Return [X, Y] of the center of cell containing provided text 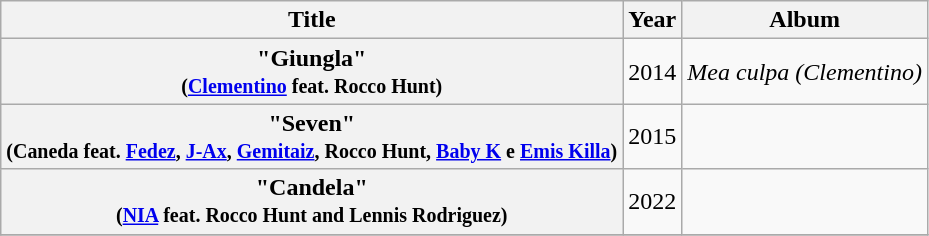
2015 [652, 136]
"Giungla"(Clementino feat. Rocco Hunt) [312, 72]
Year [652, 20]
2014 [652, 72]
"Seven"(Caneda feat. Fedez, J-Ax, Gemitaiz, Rocco Hunt, Baby K e Emis Killa) [312, 136]
Album [805, 20]
2022 [652, 202]
Title [312, 20]
"Candela"(NIA feat. Rocco Hunt and Lennis Rodriguez) [312, 202]
Mea culpa (Clementino) [805, 72]
